Search for the cell housing the specified text and yield its [X, Y] center coordinate. 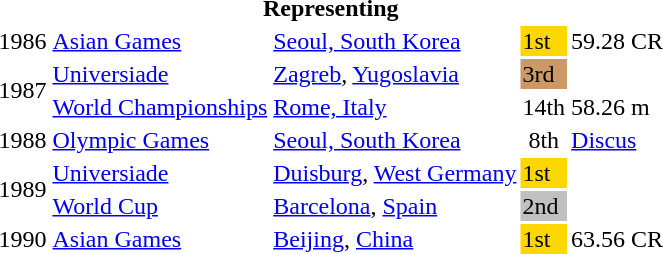
Olympic Games [160, 140]
14th [544, 107]
2nd [544, 206]
8th [544, 140]
3rd [544, 74]
World Cup [160, 206]
Duisburg, West Germany [395, 173]
Beijing, China [395, 239]
World Championships [160, 107]
Zagreb, Yugoslavia [395, 74]
Rome, Italy [395, 107]
Barcelona, Spain [395, 206]
